Scan for the cell matching the given text and deliver its (X, Y) coordinate at center. 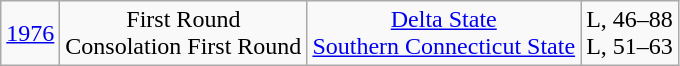
Delta StateSouthern Connecticut State (444, 34)
1976 (30, 34)
First RoundConsolation First Round (184, 34)
L, 46–88L, 51–63 (630, 34)
